Pinpoint the cell where the given text exists, returning its (x, y) midpoint coordinate. 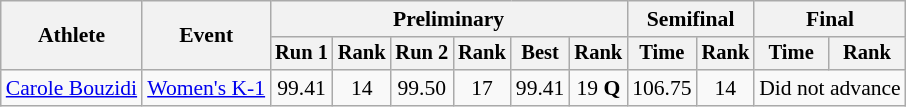
Women's K-1 (206, 88)
Athlete (72, 36)
106.75 (662, 88)
Run 1 (302, 54)
Did not advance (830, 88)
Carole Bouzidi (72, 88)
Preliminary (448, 19)
17 (482, 88)
Event (206, 36)
Best (540, 54)
Run 2 (422, 54)
19 Q (598, 88)
99.50 (422, 88)
Final (830, 19)
Semifinal (690, 19)
